Capture the cell that displays the provided text and extract its (x, y) central coordinate. 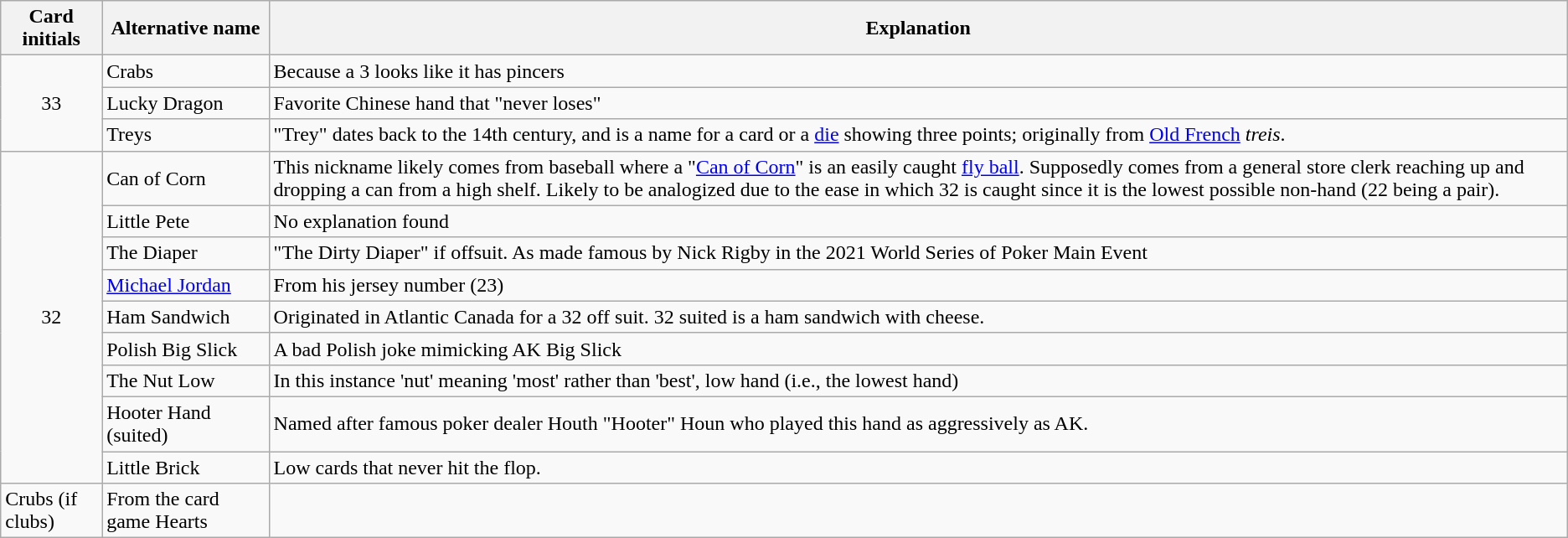
Hooter Hand (suited) (186, 424)
In this instance 'nut' meaning 'most' rather than 'best', low hand (i.e., the lowest hand) (918, 380)
33 (52, 103)
The Nut Low (186, 380)
Ham Sandwich (186, 317)
No explanation found (918, 221)
From his jersey number (23) (918, 285)
Little Pete (186, 221)
Little Brick (186, 467)
Lucky Dragon (186, 103)
Crabs (186, 71)
The Diaper (186, 253)
"Trey" dates back to the 14th century, and is a name for a card or a die showing three points; originally from Old French treis. (918, 135)
32 (52, 317)
Explanation (918, 28)
Low cards that never hit the flop. (918, 467)
Crubs (if clubs) (52, 511)
Alternative name (186, 28)
Card initials (52, 28)
From the card game Hearts (186, 511)
Michael Jordan (186, 285)
Named after famous poker dealer Houth "Hooter" Houn who played this hand as aggressively as AK. (918, 424)
"The Dirty Diaper" if offsuit. As made famous by Nick Rigby in the 2021 World Series of Poker Main Event (918, 253)
Originated in Atlantic Canada for a 32 off suit. 32 suited is a ham sandwich with cheese. (918, 317)
Because a 3 looks like it has pincers (918, 71)
Polish Big Slick (186, 349)
A bad Polish joke mimicking AK Big Slick (918, 349)
Favorite Chinese hand that "never loses" (918, 103)
Treys (186, 135)
Can of Corn (186, 178)
